Return (x, y) of the center of cell containing provided text 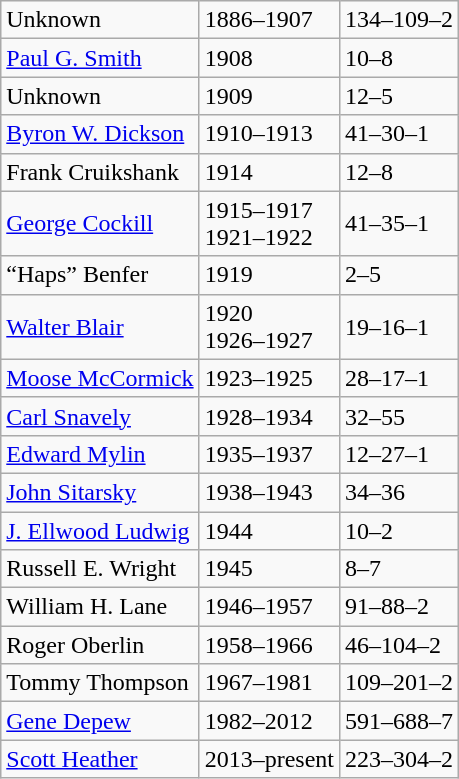
1944 (269, 531)
1958–1966 (269, 645)
41–30–1 (398, 134)
91–88–2 (398, 607)
46–104–2 (398, 645)
Edward Mylin (100, 454)
1919 (269, 275)
10–2 (398, 531)
George Cockill (100, 224)
12–8 (398, 172)
“Haps” Benfer (100, 275)
Russell E. Wright (100, 569)
1935–1937 (269, 454)
41–35–1 (398, 224)
591–688–7 (398, 721)
32–55 (398, 416)
109–201–2 (398, 683)
1938–1943 (269, 492)
J. Ellwood Ludwig (100, 531)
1967–1981 (269, 683)
William H. Lane (100, 607)
2–5 (398, 275)
Scott Heather (100, 759)
1915–19171921–1922 (269, 224)
Walter Blair (100, 326)
1908 (269, 58)
Byron W. Dickson (100, 134)
1928–1934 (269, 416)
Carl Snavely (100, 416)
28–17–1 (398, 378)
1923–1925 (269, 378)
8–7 (398, 569)
19–16–1 (398, 326)
Roger Oberlin (100, 645)
Frank Cruikshank (100, 172)
Tommy Thompson (100, 683)
223–304–2 (398, 759)
Gene Depew (100, 721)
1909 (269, 96)
12–27–1 (398, 454)
10–8 (398, 58)
1914 (269, 172)
1946–1957 (269, 607)
1945 (269, 569)
19201926–1927 (269, 326)
1910–1913 (269, 134)
12–5 (398, 96)
34–36 (398, 492)
2013–present (269, 759)
John Sitarsky (100, 492)
1982–2012 (269, 721)
Moose McCormick (100, 378)
134–109–2 (398, 20)
1886–1907 (269, 20)
Paul G. Smith (100, 58)
